From the cell containing the given text, extract its center point as [X, Y] coordinate. 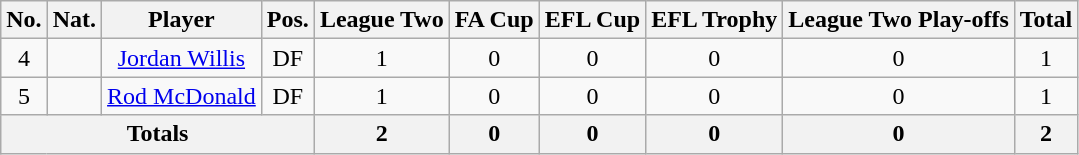
FA Cup [494, 20]
Jordan Willis [182, 58]
Player [182, 20]
Pos. [288, 20]
Rod McDonald [182, 96]
EFL Trophy [714, 20]
5 [24, 96]
Total [1046, 20]
Nat. [74, 20]
League Two Play-offs [898, 20]
Totals [158, 134]
No. [24, 20]
4 [24, 58]
League Two [382, 20]
EFL Cup [592, 20]
